Detect which cell encompasses the target text, then output its [X, Y] center coordinate. 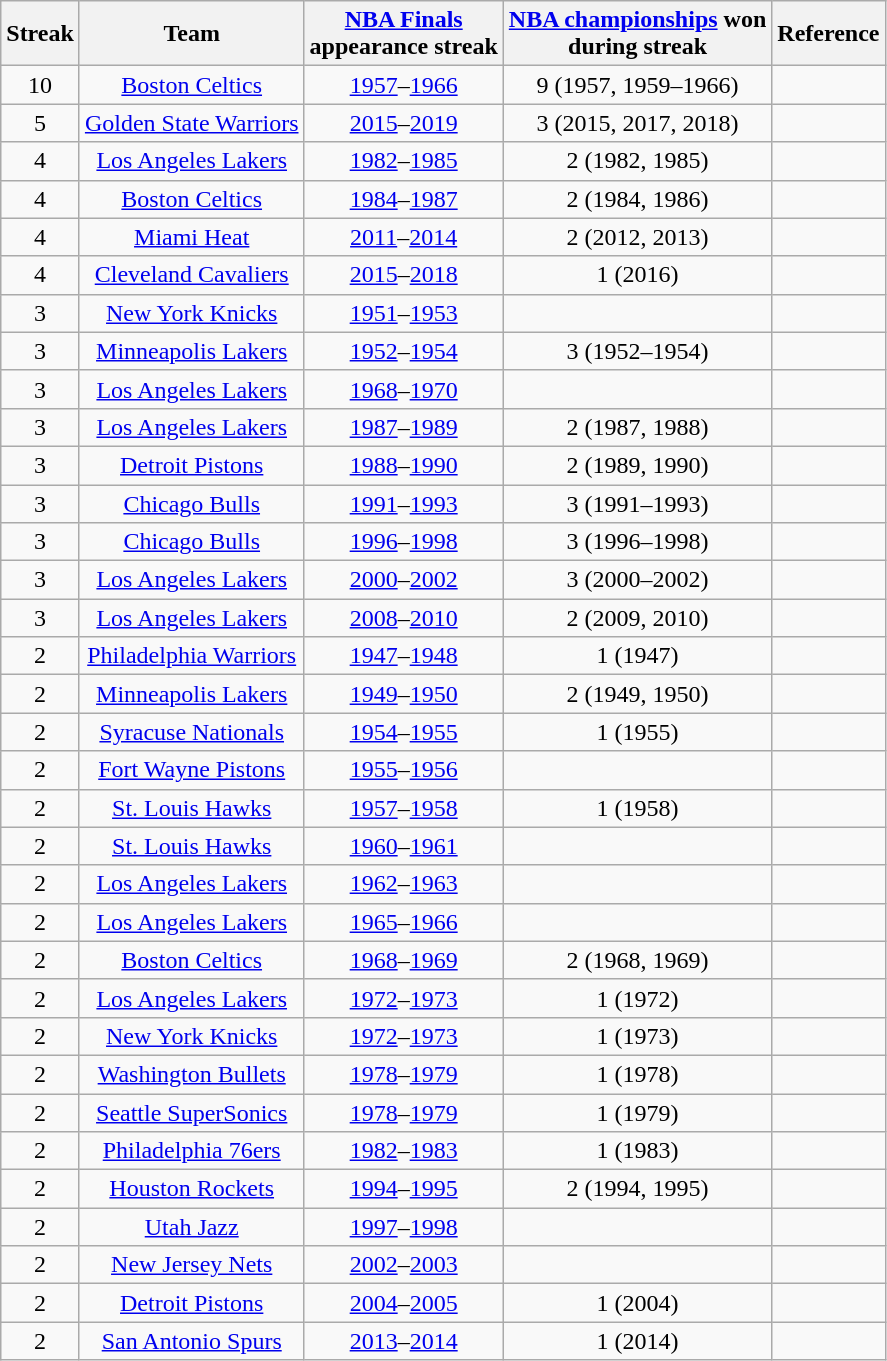
1951–1953 [404, 313]
Seattle SuperSonics [192, 1113]
1 (2014) [637, 1341]
1988–1990 [404, 465]
1982–1983 [404, 1151]
Team [192, 34]
1957–1958 [404, 808]
1 (1979) [637, 1113]
1987–1989 [404, 427]
2011–2014 [404, 237]
Houston Rockets [192, 1189]
Utah Jazz [192, 1227]
Golden State Warriors [192, 123]
3 (1991–1993) [637, 503]
Streak [40, 34]
2 (1982, 1985) [637, 161]
2000–2002 [404, 580]
1 (1958) [637, 808]
2 (2009, 2010) [637, 618]
2008–2010 [404, 618]
1949–1950 [404, 694]
1982–1985 [404, 161]
2015–2018 [404, 275]
1997–1998 [404, 1227]
3 (2000–2002) [637, 580]
Reference [828, 34]
Washington Bullets [192, 1074]
1968–1969 [404, 960]
2 (1984, 1986) [637, 199]
Syracuse Nationals [192, 732]
2 (2012, 2013) [637, 237]
3 (1996–1998) [637, 542]
1 (1983) [637, 1151]
3 (2015, 2017, 2018) [637, 123]
5 [40, 123]
San Antonio Spurs [192, 1341]
2004–2005 [404, 1303]
NBA championships wonduring streak [637, 34]
1954–1955 [404, 732]
1 (2004) [637, 1303]
Cleveland Cavaliers [192, 275]
1960–1961 [404, 846]
2 (1987, 1988) [637, 427]
3 (1952–1954) [637, 351]
Philadelphia 76ers [192, 1151]
2 (1994, 1995) [637, 1189]
1 (1947) [637, 656]
2 (1949, 1950) [637, 694]
Fort Wayne Pistons [192, 770]
1994–1995 [404, 1189]
10 [40, 85]
1962–1963 [404, 884]
1947–1948 [404, 656]
2015–2019 [404, 123]
1 (1973) [637, 1036]
New Jersey Nets [192, 1265]
Miami Heat [192, 237]
1955–1956 [404, 770]
1991–1993 [404, 503]
1957–1966 [404, 85]
2 (1968, 1969) [637, 960]
1 (1955) [637, 732]
1952–1954 [404, 351]
2002–2003 [404, 1265]
1984–1987 [404, 199]
Philadelphia Warriors [192, 656]
1 (1972) [637, 998]
2 (1989, 1990) [637, 465]
1996–1998 [404, 542]
9 (1957, 1959–1966) [637, 85]
1 (1978) [637, 1074]
1 (2016) [637, 275]
1965–1966 [404, 922]
NBA Finalsappearance streak [404, 34]
1968–1970 [404, 389]
2013–2014 [404, 1341]
